Extract the [x, y] coordinate from the center of the cell holding the provided text.  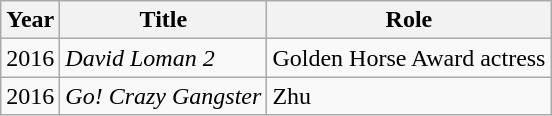
Title [164, 20]
David Loman 2 [164, 58]
Zhu [409, 96]
Go! Crazy Gangster [164, 96]
Golden Horse Award actress [409, 58]
Role [409, 20]
Year [30, 20]
